Pinpoint the cell where the given text exists, returning its (x, y) midpoint coordinate. 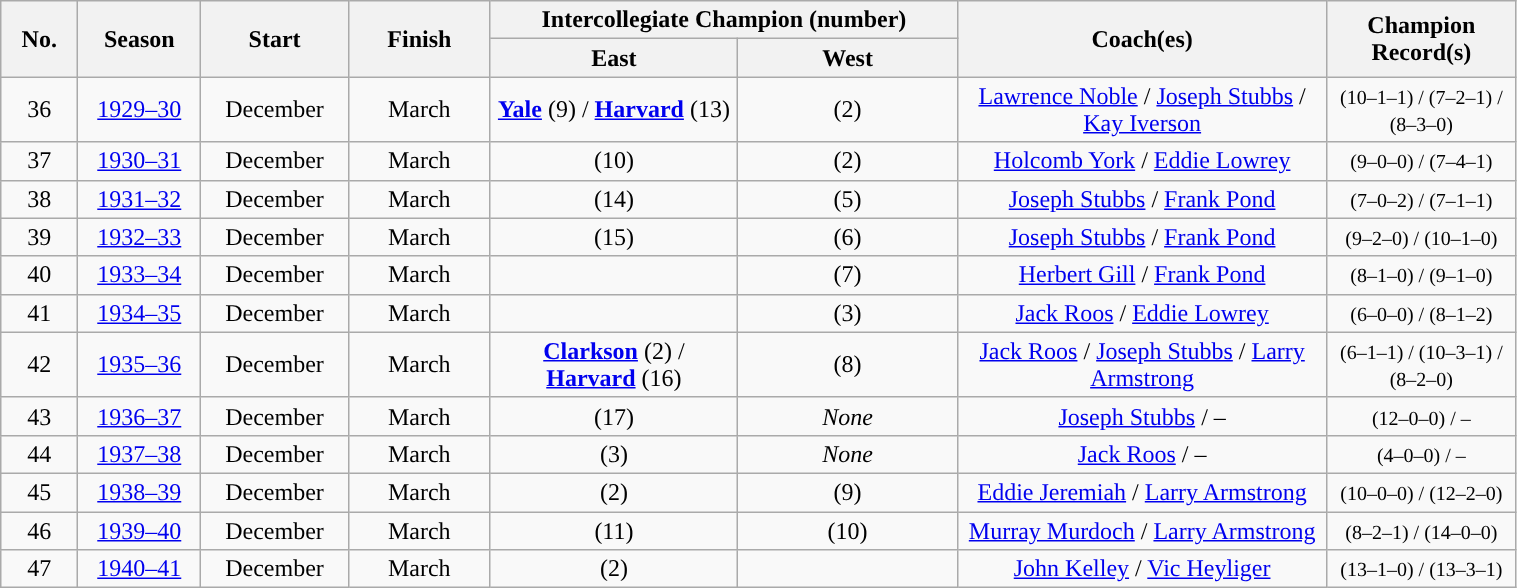
47 (40, 569)
(9) (848, 492)
Season (140, 39)
42 (40, 364)
(10–1–1) / (7–2–1) / (8–3–0) (1422, 110)
Joseph Stubbs / – (1142, 416)
Jack Roos / Joseph Stubbs / Larry Armstrong (1142, 364)
Intercollegiate Champion (number) (724, 20)
45 (40, 492)
Start (275, 39)
39 (40, 237)
(8–2–1) / (14–0–0) (1422, 531)
(6–0–0) / (8–1–2) (1422, 313)
Eddie Jeremiah / Larry Armstrong (1142, 492)
John Kelley / Vic Heyliger (1142, 569)
(12–0–0) / – (1422, 416)
1940–41 (140, 569)
1936–37 (140, 416)
1931–32 (140, 199)
38 (40, 199)
(15) (614, 237)
(6) (848, 237)
Yale (9) / Harvard (13) (614, 110)
(8–1–0) / (9–1–0) (1422, 275)
(7–0–2) / (7–1–1) (1422, 199)
Jack Roos / – (1142, 454)
1938–39 (140, 492)
Herbert Gill / Frank Pond (1142, 275)
Coach(es) (1142, 39)
Lawrence Noble / Joseph Stubbs / Kay Iverson (1142, 110)
1933–34 (140, 275)
1939–40 (140, 531)
(13–1–0) / (13–3–1) (1422, 569)
(9–0–0) / (7–4–1) (1422, 161)
1935–36 (140, 364)
(17) (614, 416)
46 (40, 531)
Clarkson (2) / Harvard (16) (614, 364)
(7) (848, 275)
1930–31 (140, 161)
1934–35 (140, 313)
(4–0–0) / – (1422, 454)
44 (40, 454)
36 (40, 110)
40 (40, 275)
Murray Murdoch / Larry Armstrong (1142, 531)
1932–33 (140, 237)
1929–30 (140, 110)
1937–38 (140, 454)
Champion Record(s) (1422, 39)
West (848, 58)
(9–2–0) / (10–1–0) (1422, 237)
(6–1–1) / (10–3–1) / (8–2–0) (1422, 364)
37 (40, 161)
(5) (848, 199)
Jack Roos / Eddie Lowrey (1142, 313)
(10–0–0) / (12–2–0) (1422, 492)
43 (40, 416)
East (614, 58)
(14) (614, 199)
Finish (419, 39)
41 (40, 313)
(8) (848, 364)
Holcomb York / Eddie Lowrey (1142, 161)
No. (40, 39)
(11) (614, 531)
